Determine the [X, Y] coordinate at the center of the cell enclosing the given text.  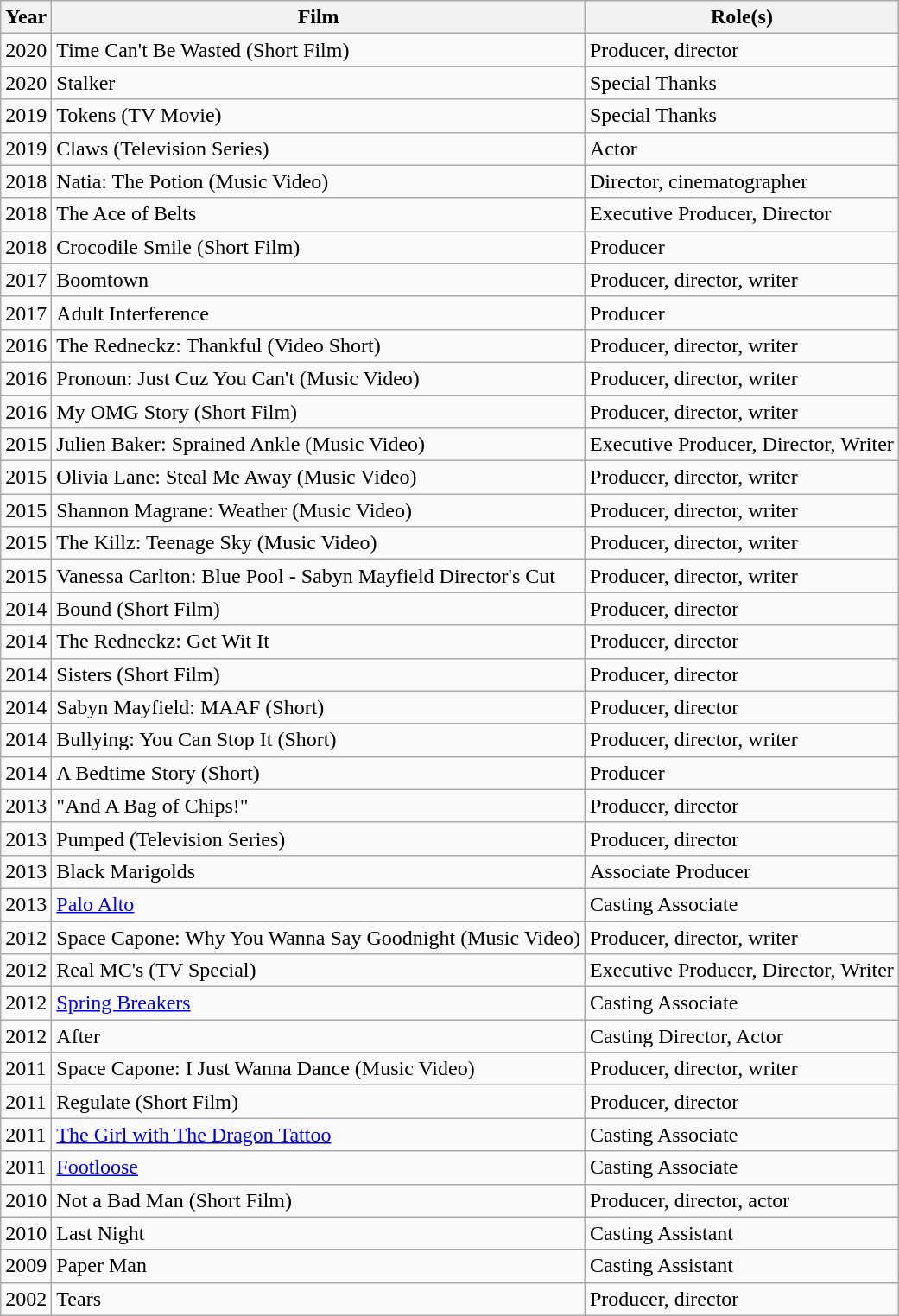
Executive Producer, Director [741, 214]
Natia: The Potion (Music Video) [319, 181]
Regulate (Short Film) [319, 1102]
Role(s) [741, 17]
Bound (Short Film) [319, 609]
Real MC's (TV Special) [319, 971]
Director, cinematographer [741, 181]
Space Capone: Why You Wanna Say Goodnight (Music Video) [319, 937]
Film [319, 17]
The Killz: Teenage Sky (Music Video) [319, 543]
The Redneckz: Get Wit It [319, 642]
The Girl with The Dragon Tattoo [319, 1135]
The Redneckz: Thankful (Video Short) [319, 345]
Tears [319, 1299]
Actor [741, 149]
My OMG Story (Short Film) [319, 412]
"And A Bag of Chips!" [319, 806]
Boomtown [319, 280]
Time Can't Be Wasted (Short Film) [319, 50]
Claws (Television Series) [319, 149]
Associate Producer [741, 871]
Casting Director, Actor [741, 1036]
Shannon Magrane: Weather (Music Video) [319, 510]
Pronoun: Just Cuz You Can't (Music Video) [319, 378]
Pumped (Television Series) [319, 838]
After [319, 1036]
Adult Interference [319, 313]
Last Night [319, 1233]
Not a Bad Man (Short Film) [319, 1200]
Stalker [319, 83]
The Ace of Belts [319, 214]
Crocodile Smile (Short Film) [319, 247]
Tokens (TV Movie) [319, 116]
A Bedtime Story (Short) [319, 773]
Bullying: You Can Stop It (Short) [319, 740]
Sisters (Short Film) [319, 674]
Producer, director, actor [741, 1200]
Olivia Lane: Steal Me Away (Music Video) [319, 478]
Palo Alto [319, 904]
Julien Baker: Sprained Ankle (Music Video) [319, 445]
2009 [26, 1266]
Sabyn Mayfield: MAAF (Short) [319, 707]
Space Capone: I Just Wanna Dance (Music Video) [319, 1069]
Paper Man [319, 1266]
Spring Breakers [319, 1003]
2002 [26, 1299]
Black Marigolds [319, 871]
Vanessa Carlton: Blue Pool - Sabyn Mayfield Director's Cut [319, 576]
Year [26, 17]
Footloose [319, 1167]
